Capture the cell that displays the provided text and extract its (X, Y) central coordinate. 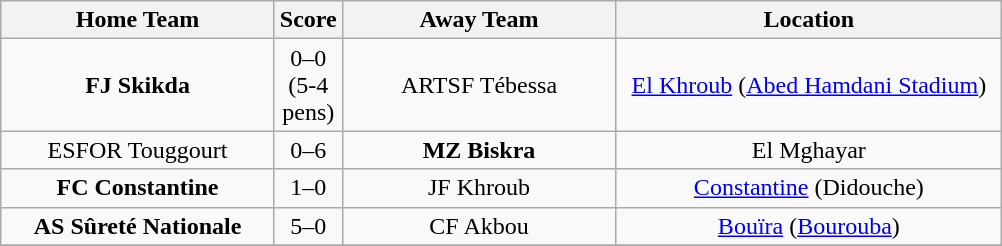
Away Team (479, 20)
Score (308, 20)
1–0 (308, 188)
FJ Skikda (138, 85)
Constantine (Didouche) (809, 188)
Home Team (138, 20)
MZ Biskra (479, 150)
JF Khroub (479, 188)
ESFOR Touggourt (138, 150)
CF Akbou (479, 226)
El Mghayar (809, 150)
Location (809, 20)
0–0 (5-4 pens) (308, 85)
AS Sûreté Nationale (138, 226)
Bouïra (Bourouba) (809, 226)
5–0 (308, 226)
0–6 (308, 150)
FC Constantine (138, 188)
El Khroub (Abed Hamdani Stadium) (809, 85)
ARTSF Tébessa (479, 85)
